Return (X, Y) of the center of cell containing provided text 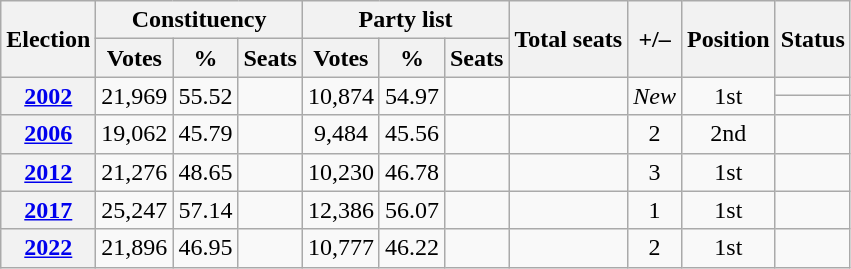
46.95 (206, 248)
2nd (728, 134)
45.79 (206, 134)
2006 (48, 134)
Constituency (200, 20)
10,874 (340, 96)
10,777 (340, 248)
48.65 (206, 172)
Total seats (568, 39)
57.14 (206, 210)
55.52 (206, 96)
21,276 (134, 172)
2012 (48, 172)
21,896 (134, 248)
2022 (48, 248)
Position (728, 39)
54.97 (412, 96)
Election (48, 39)
Status (812, 39)
45.56 (412, 134)
2002 (48, 96)
56.07 (412, 210)
46.22 (412, 248)
Party list (406, 20)
10,230 (340, 172)
1 (655, 210)
9,484 (340, 134)
12,386 (340, 210)
3 (655, 172)
2017 (48, 210)
+/– (655, 39)
25,247 (134, 210)
19,062 (134, 134)
New (655, 96)
46.78 (412, 172)
21,969 (134, 96)
